Pinpoint the cell where the given text exists, returning its [x, y] midpoint coordinate. 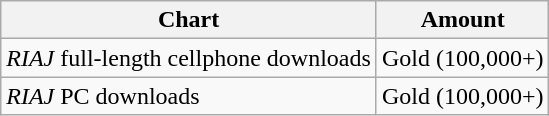
RIAJ PC downloads [189, 96]
Chart [189, 20]
RIAJ full-length cellphone downloads [189, 58]
Amount [462, 20]
